Find where the given text appears and provide that cell's center as (x, y) coordinate. 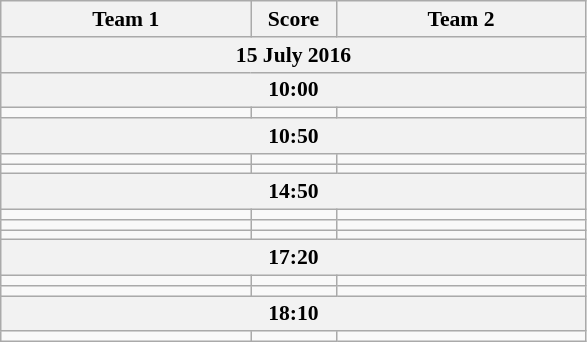
18:10 (294, 314)
10:50 (294, 136)
Score (294, 19)
Team 1 (126, 19)
17:20 (294, 258)
10:00 (294, 90)
15 July 2016 (294, 55)
Team 2 (461, 19)
14:50 (294, 192)
